Provide the [x, y] coordinate of the cell's center where the given text is located.  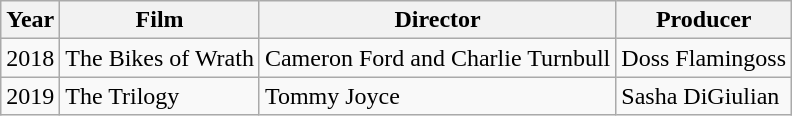
Year [30, 20]
2018 [30, 58]
Director [437, 20]
The Bikes of Wrath [160, 58]
The Trilogy [160, 96]
2019 [30, 96]
Producer [704, 20]
Film [160, 20]
Cameron Ford and Charlie Turnbull [437, 58]
Sasha DiGiulian [704, 96]
Tommy Joyce [437, 96]
Doss Flamingoss [704, 58]
